Output the (X, Y) coordinate of the center of the cell containing the given text.  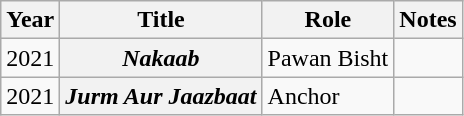
Role (328, 20)
Year (30, 20)
Notes (428, 20)
Jurm Aur Jaazbaat (161, 96)
Anchor (328, 96)
Title (161, 20)
Pawan Bisht (328, 58)
Nakaab (161, 58)
